Capture the cell that displays the provided text and extract its (x, y) central coordinate. 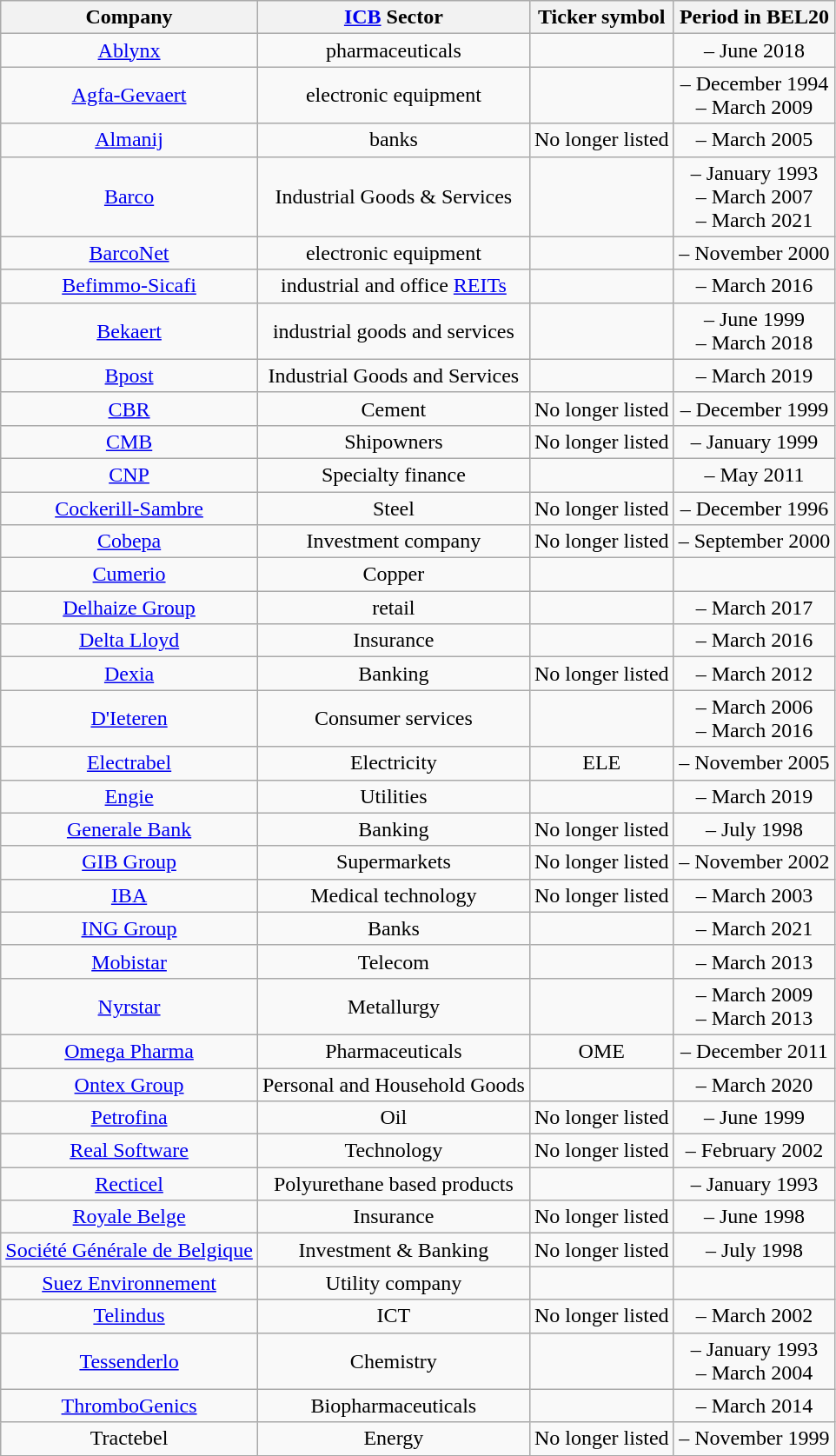
Cobepa (129, 542)
– June 1999 – March 2018 (754, 330)
CMB (129, 442)
Industrial Goods & Services (393, 196)
ICB Sector (393, 17)
Real Software (129, 1151)
Electrabel (129, 763)
Bpost (129, 376)
Suez Environnement (129, 1283)
– November 2000 (754, 253)
Tractebel (129, 1439)
Biopharmaceuticals (393, 1406)
Cement (393, 409)
– January 1993 – March 2004 (754, 1361)
Industrial Goods and Services (393, 376)
CNP (129, 475)
Cumerio (129, 575)
– November 2005 (754, 763)
– March 2014 (754, 1406)
Bekaert (129, 330)
– March 2003 (754, 895)
industrial and office REITs (393, 286)
– March 2002 (754, 1316)
BarcoNet (129, 253)
– March 2020 (754, 1084)
Société Générale de Belgique (129, 1250)
Investment company (393, 542)
Mobistar (129, 961)
– November 1999 (754, 1439)
Generale Bank (129, 829)
CBR (129, 409)
– March 2017 (754, 608)
– March 2006 – March 2016 (754, 718)
– March 2009 – March 2013 (754, 1007)
ING Group (129, 928)
Personal and Household Goods (393, 1084)
– January 1999 (754, 442)
Technology (393, 1151)
IBA (129, 895)
Energy (393, 1439)
Company (129, 17)
Engie (129, 796)
Oil (393, 1118)
Delhaize Group (129, 608)
Dexia (129, 674)
– March 2013 (754, 961)
– March 2012 (754, 674)
banks (393, 140)
industrial goods and services (393, 330)
Petrofina (129, 1118)
Nyrstar (129, 1007)
– December 2011 (754, 1051)
ELE (601, 763)
Barco (129, 196)
ThromboGenics (129, 1406)
Consumer services (393, 718)
– June 1999 (754, 1118)
– September 2000 (754, 542)
Chemistry (393, 1361)
– May 2011 (754, 475)
Royale Belge (129, 1217)
– December 1999 (754, 409)
– March 2005 (754, 140)
Banks (393, 928)
OME (601, 1051)
Copper (393, 575)
Investment & Banking (393, 1250)
Omega Pharma (129, 1051)
Electricity (393, 763)
Agfa-Gevaert (129, 96)
– June 1998 (754, 1217)
Polyurethane based products (393, 1184)
Befimmo-Sicafi (129, 286)
– November 2002 (754, 862)
Almanij (129, 140)
D'Ieteren (129, 718)
Medical technology (393, 895)
– February 2002 (754, 1151)
Steel (393, 509)
– June 2018 (754, 50)
– March 2021 (754, 928)
– December 1996 (754, 509)
Utilities (393, 796)
Supermarkets (393, 862)
Tessenderlo (129, 1361)
Specialty finance (393, 475)
Shipowners (393, 442)
retail (393, 608)
Utility company (393, 1283)
Cockerill-Sambre (129, 509)
pharmaceuticals (393, 50)
– December 1994 – March 2009 (754, 96)
– January 1993 (754, 1184)
Ablynx (129, 50)
Metallurgy (393, 1007)
Telecom (393, 961)
Delta Lloyd (129, 641)
ICT (393, 1316)
Ontex Group (129, 1084)
Ticker symbol (601, 17)
– January 1993 – March 2007 – March 2021 (754, 196)
Period in BEL20 (754, 17)
Recticel (129, 1184)
GIB Group (129, 862)
Pharmaceuticals (393, 1051)
Telindus (129, 1316)
